Output the [X, Y] coordinate of the center of the cell containing the given text.  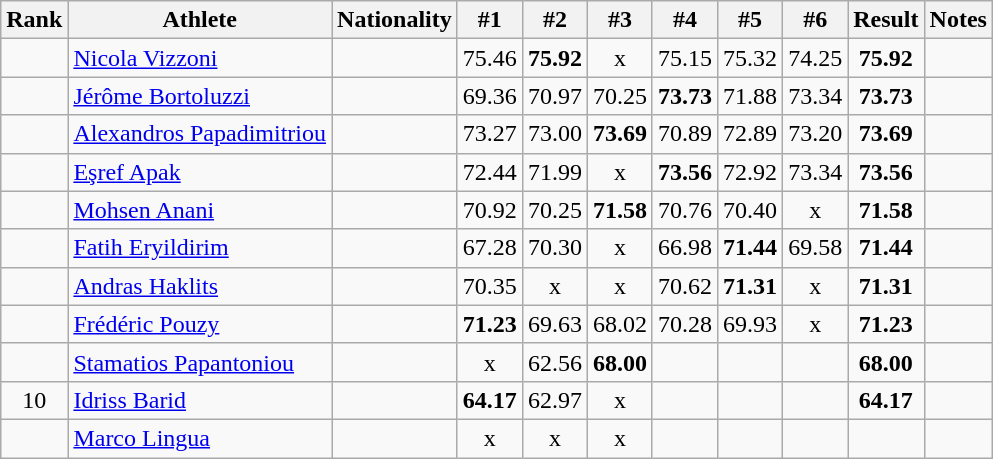
75.15 [684, 58]
66.98 [684, 248]
73.00 [554, 134]
Athlete [200, 20]
75.46 [490, 58]
62.56 [554, 362]
70.89 [684, 134]
73.27 [490, 134]
72.92 [750, 172]
#6 [816, 20]
70.30 [554, 248]
69.93 [750, 324]
69.63 [554, 324]
Alexandros Papadimitriou [200, 134]
#1 [490, 20]
69.58 [816, 248]
70.35 [490, 286]
Eşref Apak [200, 172]
Frédéric Pouzy [200, 324]
73.20 [816, 134]
Nicola Vizzoni [200, 58]
Rank [34, 20]
72.44 [490, 172]
70.97 [554, 96]
75.32 [750, 58]
Andras Haklits [200, 286]
Stamatios Papantoniou [200, 362]
Notes [958, 20]
70.40 [750, 210]
Idriss Barid [200, 400]
62.97 [554, 400]
70.28 [684, 324]
#2 [554, 20]
70.62 [684, 286]
71.88 [750, 96]
#3 [620, 20]
71.99 [554, 172]
Result [886, 20]
72.89 [750, 134]
70.92 [490, 210]
Fatih Eryildirim [200, 248]
#4 [684, 20]
#5 [750, 20]
69.36 [490, 96]
Marco Lingua [200, 438]
67.28 [490, 248]
Jérôme Bortoluzzi [200, 96]
Nationality [395, 20]
68.02 [620, 324]
Mohsen Anani [200, 210]
10 [34, 400]
70.76 [684, 210]
74.25 [816, 58]
